For the text-containing cell, return its midpoint in (x, y) coordinate format. 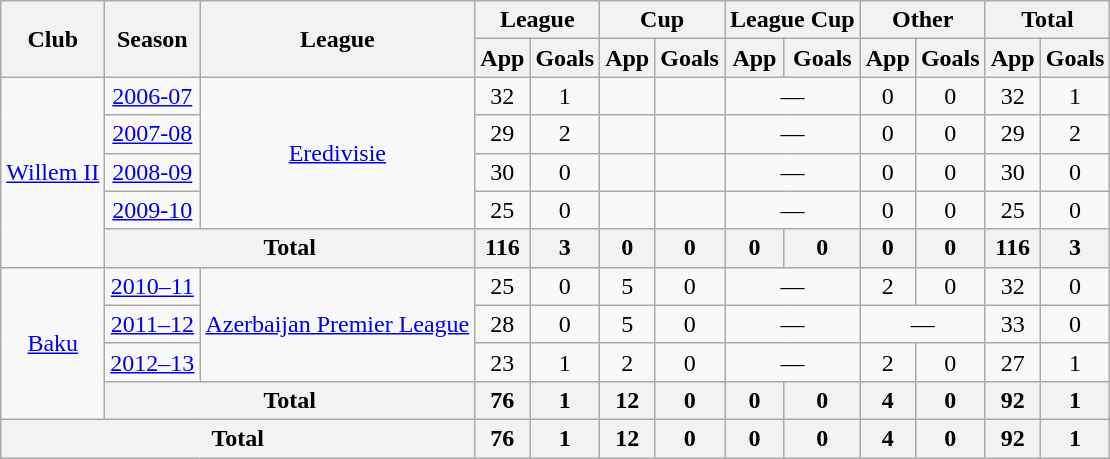
League Cup (792, 20)
23 (502, 362)
33 (1012, 324)
2008-09 (152, 172)
Club (53, 39)
Other (922, 20)
Cup (662, 20)
2010–11 (152, 286)
2007-08 (152, 134)
Eredivisie (338, 153)
Baku (53, 343)
27 (1012, 362)
2011–12 (152, 324)
Season (152, 39)
2012–13 (152, 362)
Azerbaijan Premier League (338, 324)
2006-07 (152, 96)
Willem II (53, 172)
28 (502, 324)
2009-10 (152, 210)
